Find where the given text appears and provide that cell's center as [x, y] coordinate. 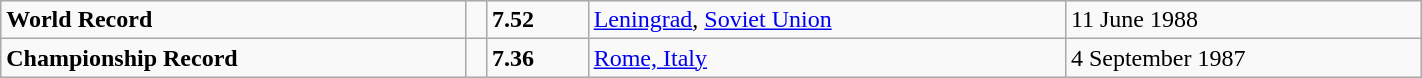
World Record [234, 20]
Leningrad, Soviet Union [826, 20]
11 June 1988 [1243, 20]
7.52 [537, 20]
Rome, Italy [826, 58]
4 September 1987 [1243, 58]
Championship Record [234, 58]
7.36 [537, 58]
